Scan for the cell matching the given text and deliver its (x, y) coordinate at center. 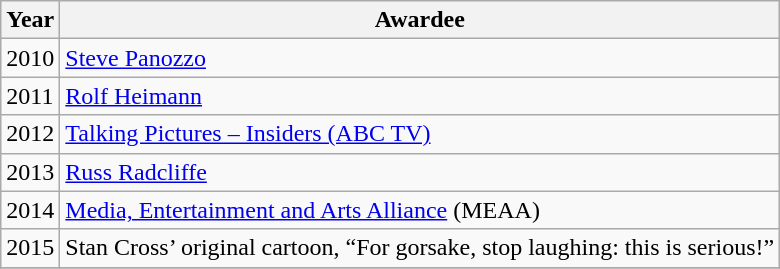
Steve Panozzo (420, 58)
Talking Pictures – Insiders (ABC TV) (420, 134)
Stan Cross’ original cartoon, “For gorsake, stop laughing: this is serious!” (420, 248)
Awardee (420, 20)
2010 (30, 58)
Russ Radcliffe (420, 172)
Media, Entertainment and Arts Alliance (MEAA) (420, 210)
2011 (30, 96)
2015 (30, 248)
2013 (30, 172)
2014 (30, 210)
Year (30, 20)
Rolf Heimann (420, 96)
2012 (30, 134)
